Detect which cell encompasses the target text, then output its [X, Y] center coordinate. 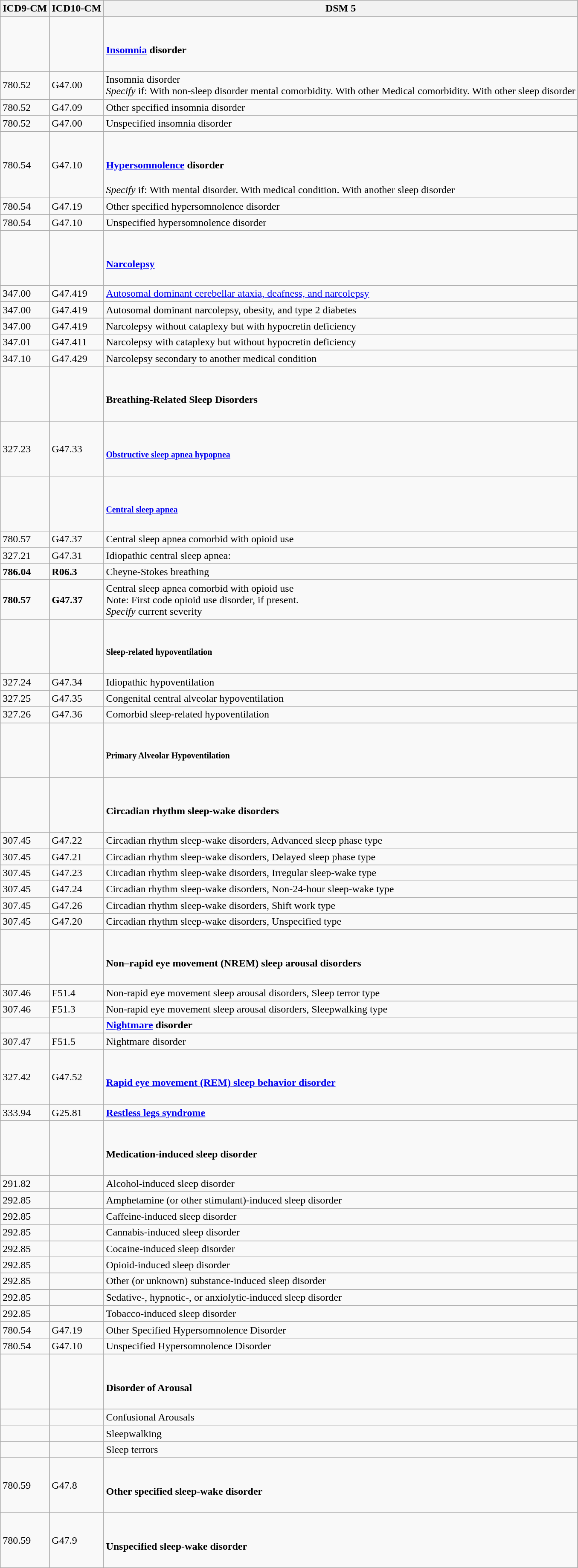
F51.4 [77, 993]
Sleep terrors [340, 1449]
Idiopathic central sleep apnea: [340, 555]
Congenital central alveolar hypoventilation [340, 698]
Alcohol-induced sleep disorder [340, 1184]
Idiopathic hypoventilation [340, 682]
Narcolepsy with cataplexy but without hypocretin deficiency [340, 342]
Unspecified Hypersomnolence Disorder [340, 1346]
G47.33 [77, 449]
G47.36 [77, 715]
Unspecified insomnia disorder [340, 124]
Central sleep apnea comorbid with opioid useNote: First code opioid use disorder, if present.Specify current severity [340, 599]
G47.26 [77, 906]
Non-rapid eye movement sleep arousal disorders, Sleep terror type [340, 993]
Central sleep apnea [340, 504]
G25.81 [77, 1113]
Obstructive sleep apnea hypopnea [340, 449]
Sleep-related hypoventilation [340, 646]
Hypersomnolence disorderSpecify if: With mental disorder. With medical condition. With another sleep disorder [340, 165]
327.21 [25, 555]
327.23 [25, 449]
Non–rapid eye movement (NREM) sleep arousal disorders [340, 958]
Narcolepsy without cataplexy but with hypocretin deficiency [340, 326]
Circadian rhythm sleep-wake disorders, Shift work type [340, 906]
Narcolepsy secondary to another medical condition [340, 359]
Breathing-Related Sleep Disorders [340, 394]
G47.429 [77, 359]
Other Specified Hypersomnolence Disorder [340, 1330]
Amphetamine (or other stimulant)-induced sleep disorder [340, 1200]
786.04 [25, 572]
Insomnia disorderSpecify if: With non-sleep disorder mental comorbidity. With other Medical comorbidity. With other sleep disorder [340, 85]
Tobacco-induced sleep disorder [340, 1313]
R06.3 [77, 572]
Circadian rhythm sleep-wake disorders, Delayed sleep phase type [340, 857]
Circadian rhythm sleep-wake disorders [340, 805]
Other (or unknown) substance-induced sleep disorder [340, 1281]
G47.411 [77, 342]
Rapid eye movement (REM) sleep behavior disorder [340, 1077]
Insomnia disorder [340, 44]
G47.9 [77, 1540]
Sleepwalking [340, 1433]
307.47 [25, 1041]
Central sleep apnea comorbid with opioid use [340, 539]
G47.52 [77, 1077]
Circadian rhythm sleep-wake disorders, Advanced sleep phase type [340, 840]
ICD10-CM [77, 9]
Circadian rhythm sleep-wake disorders, Non-24-hour sleep-wake type [340, 889]
Caffeine-induced sleep disorder [340, 1216]
DSM 5 [340, 9]
291.82 [25, 1184]
Unspecified hypersomnolence disorder [340, 223]
Cocaine-induced sleep disorder [340, 1249]
Other specified hypersomnolence disorder [340, 206]
G47.23 [77, 873]
Restless legs syndrome [340, 1113]
Circadian rhythm sleep-wake disorders, Irregular sleep-wake type [340, 873]
Sedative-, hypnotic-, or anxiolytic-induced sleep disorder [340, 1297]
Cheyne-Stokes breathing [340, 572]
327.26 [25, 715]
Disorder of Arousal [340, 1381]
Comorbid sleep-related hypoventilation [340, 715]
G47.20 [77, 922]
Narcolepsy [340, 258]
327.25 [25, 698]
Autosomal dominant cerebellar ataxia, deafness, and narcolepsy [340, 294]
G47.24 [77, 889]
G47.31 [77, 555]
G47.8 [77, 1485]
Other specified insomnia disorder [340, 107]
333.94 [25, 1113]
Confusional Arousals [340, 1417]
Non-rapid eye movement sleep arousal disorders, Sleepwalking type [340, 1009]
F51.3 [77, 1009]
Primary Alveolar Hypoventilation [340, 750]
Medication-induced sleep disorder [340, 1149]
G47.34 [77, 682]
327.42 [25, 1077]
Autosomal dominant narcolepsy, obesity, and type 2 diabetes [340, 310]
Cannabis-induced sleep disorder [340, 1232]
G47.21 [77, 857]
Opioid-induced sleep disorder [340, 1265]
Unspecified sleep-wake disorder [340, 1540]
347.01 [25, 342]
G47.09 [77, 107]
327.24 [25, 682]
347.10 [25, 359]
G47.22 [77, 840]
Circadian rhythm sleep-wake disorders, Unspecified type [340, 922]
G47.35 [77, 698]
Other specified sleep-wake disorder [340, 1485]
ICD9-CM [25, 9]
F51.5 [77, 1041]
